Scan for the cell matching the given text and deliver its [X, Y] coordinate at center. 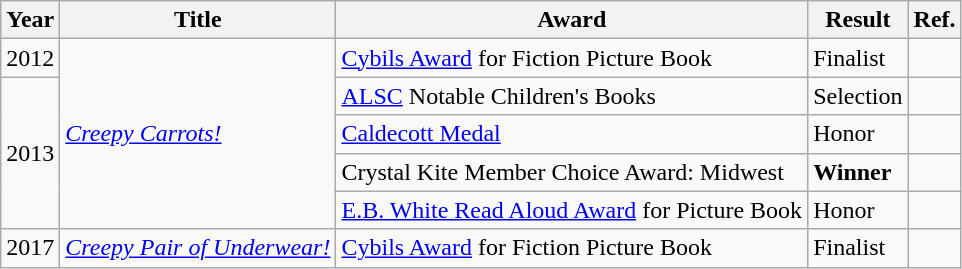
Selection [858, 96]
Result [858, 20]
Creepy Pair of Underwear! [198, 248]
Caldecott Medal [572, 134]
Ref. [934, 20]
ALSC Notable Children's Books [572, 96]
Award [572, 20]
Winner [858, 172]
E.B. White Read Aloud Award for Picture Book [572, 210]
Creepy Carrots! [198, 134]
2013 [30, 153]
Year [30, 20]
2012 [30, 58]
2017 [30, 248]
Title [198, 20]
Crystal Kite Member Choice Award: Midwest [572, 172]
